Pinpoint the cell where the given text exists, returning its (X, Y) midpoint coordinate. 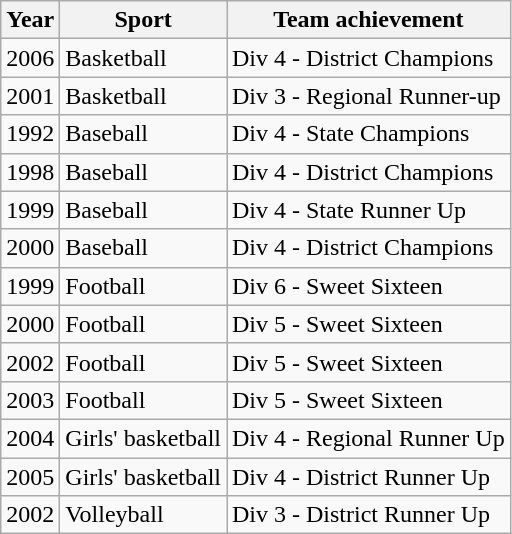
Volleyball (144, 515)
Year (30, 20)
1992 (30, 134)
Div 4 - State Champions (368, 134)
Div 3 - Regional Runner-up (368, 96)
2006 (30, 58)
Div 3 - District Runner Up (368, 515)
Div 4 - State Runner Up (368, 210)
2005 (30, 477)
Sport (144, 20)
Team achievement (368, 20)
2003 (30, 400)
Div 4 - Regional Runner Up (368, 438)
2004 (30, 438)
2001 (30, 96)
Div 6 - Sweet Sixteen (368, 286)
Div 4 - District Runner Up (368, 477)
1998 (30, 172)
